Detect which cell encompasses the target text, then output its [X, Y] center coordinate. 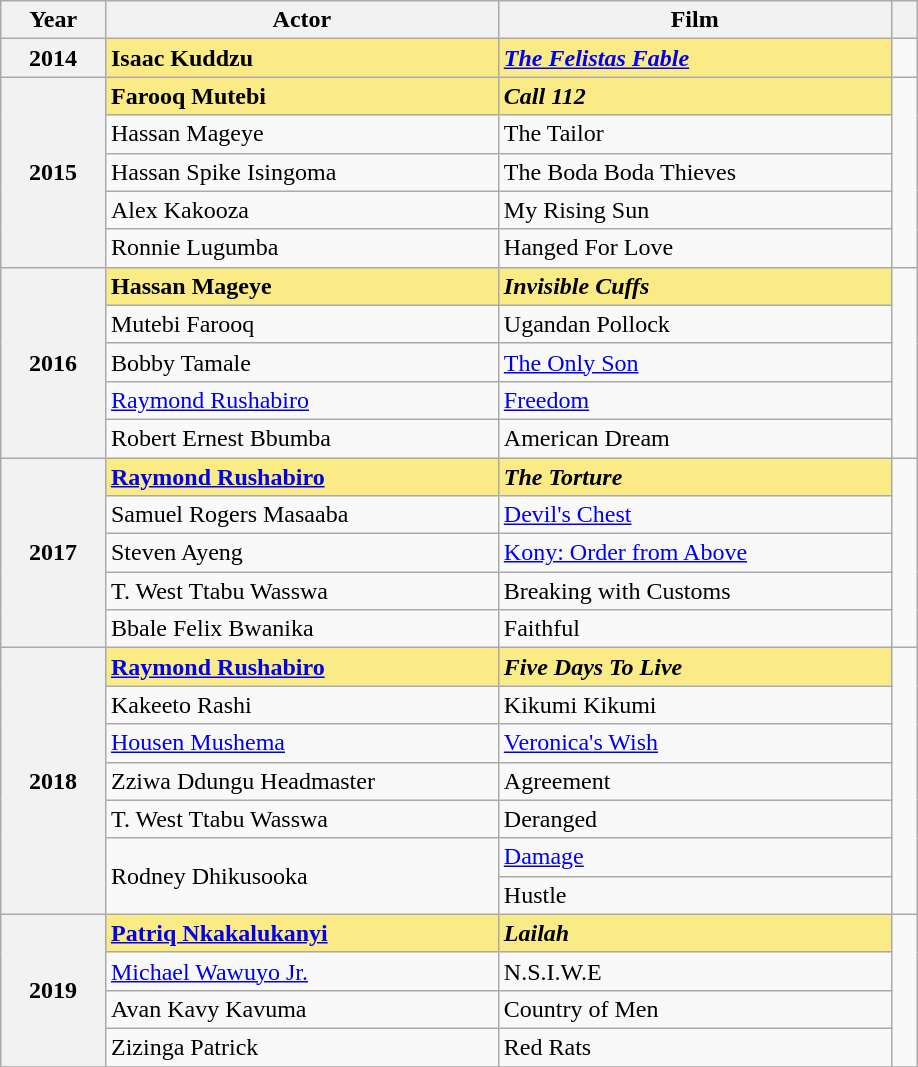
2017 [54, 553]
Zziwa Ddungu Headmaster [302, 781]
Isaac Kuddzu [302, 58]
Red Rats [694, 1047]
Devil's Chest [694, 515]
Damage [694, 857]
Michael Wawuyo Jr. [302, 971]
Lailah [694, 933]
2016 [54, 362]
Avan Kavy Kavuma [302, 1009]
Ugandan Pollock [694, 324]
Steven Ayeng [302, 553]
Five Days To Live [694, 667]
Actor [302, 20]
The Boda Boda Thieves [694, 172]
Faithful [694, 629]
2014 [54, 58]
Call 112 [694, 96]
Freedom [694, 400]
Robert Ernest Bbumba [302, 438]
Housen Mushema [302, 743]
Hanged For Love [694, 248]
The Only Son [694, 362]
Samuel Rogers Masaaba [302, 515]
American Dream [694, 438]
Bbale Felix Bwanika [302, 629]
Farooq Mutebi [302, 96]
Mutebi Farooq [302, 324]
Bobby Tamale [302, 362]
Veronica's Wish [694, 743]
Ronnie Lugumba [302, 248]
2015 [54, 172]
Invisible Cuffs [694, 286]
The Torture [694, 477]
Rodney Dhikusooka [302, 876]
N.S.I.W.E [694, 971]
Patriq Nkakalukanyi [302, 933]
The Felistas Fable [694, 58]
My Rising Sun [694, 210]
Kony: Order from Above [694, 553]
Kikumi Kikumi [694, 705]
Hassan Spike Isingoma [302, 172]
2019 [54, 990]
2018 [54, 781]
Zizinga Patrick [302, 1047]
Film [694, 20]
Hustle [694, 895]
Alex Kakooza [302, 210]
Year [54, 20]
Kakeeto Rashi [302, 705]
Agreement [694, 781]
Country of Men [694, 1009]
Breaking with Customs [694, 591]
Deranged [694, 819]
The Tailor [694, 134]
